Return (x, y) of the center of cell containing provided text 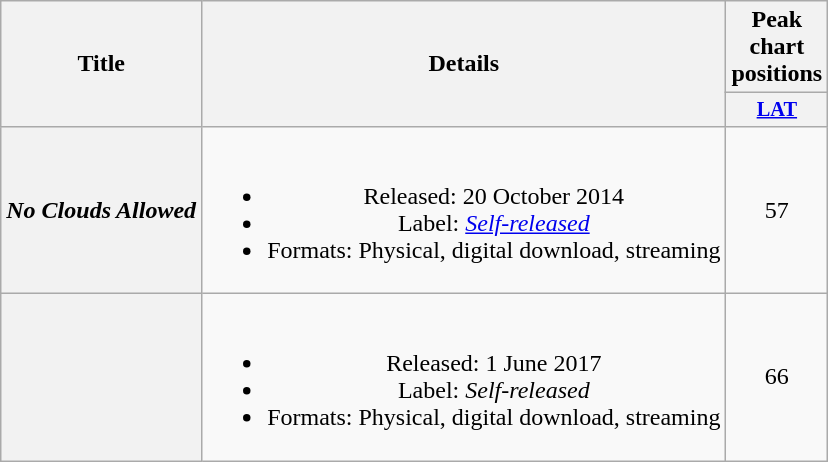
Released: 20 October 2014Label: Self-releasedFormats: Physical, digital download, streaming (464, 210)
66 (777, 378)
57 (777, 210)
Released: 1 June 2017Label: Self-releasedFormats: Physical, digital download, streaming (464, 378)
Peak chart positions (777, 47)
LAT (777, 110)
Title (102, 64)
Details (464, 64)
No Clouds Allowed (102, 210)
